Identify which cell holds the provided text, then report its (X, Y) central coordinate. 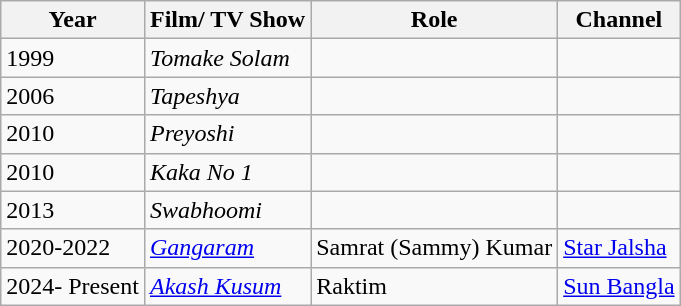
Tapeshya (227, 96)
2006 (73, 96)
Role (434, 20)
Gangaram (227, 248)
Raktim (434, 286)
2020-2022 (73, 248)
Film/ TV Show (227, 20)
Swabhoomi (227, 210)
2013 (73, 210)
Samrat (Sammy) Kumar (434, 248)
2024- Present (73, 286)
1999 (73, 58)
Tomake Solam (227, 58)
Kaka No 1 (227, 172)
Channel (619, 20)
Sun Bangla (619, 286)
Akash Kusum (227, 286)
Preyoshi (227, 134)
Year (73, 20)
Star Jalsha (619, 248)
